Search for the cell housing the specified text and yield its (x, y) center coordinate. 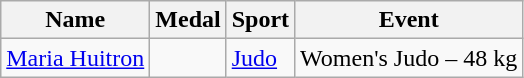
Maria Huitron (76, 58)
Event (409, 20)
Medal (188, 20)
Sport (260, 20)
Name (76, 20)
Women's Judo – 48 kg (409, 58)
Judo (260, 58)
